Scan for the cell matching the given text and deliver its (X, Y) coordinate at center. 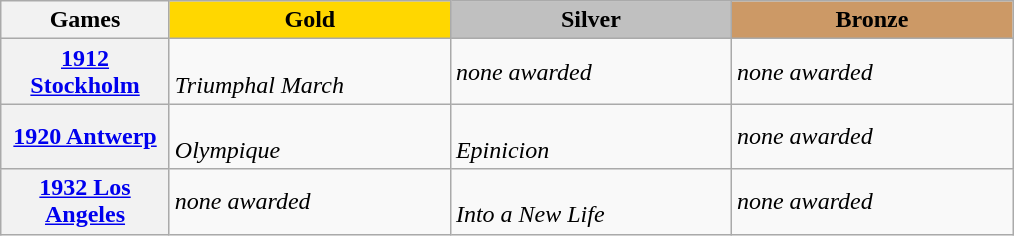
Triumphal March (310, 72)
1912 Stockholm (86, 72)
Epinicion (590, 136)
Olympique (310, 136)
Into a New Life (590, 202)
Gold (310, 20)
Silver (590, 20)
Bronze (872, 20)
1932 Los Angeles (86, 202)
Games (86, 20)
1920 Antwerp (86, 136)
